Return (x, y) of the center of cell containing provided text 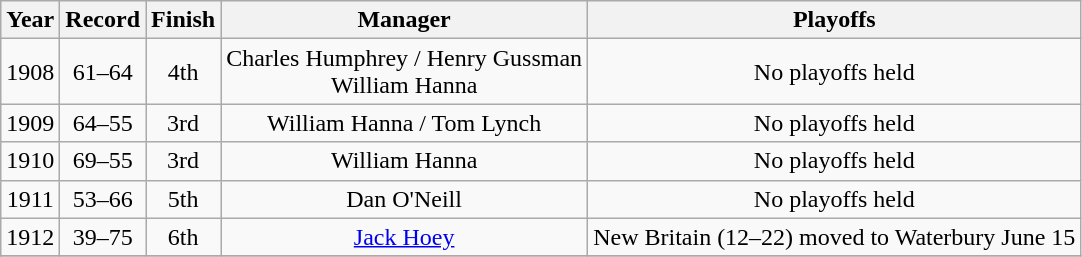
64–55 (103, 123)
1908 (30, 72)
Record (103, 20)
39–75 (103, 237)
1909 (30, 123)
Charles Humphrey / Henry Gussman William Hanna (404, 72)
61–64 (103, 72)
1910 (30, 161)
William Hanna / Tom Lynch (404, 123)
53–66 (103, 199)
6th (184, 237)
5th (184, 199)
69–55 (103, 161)
Dan O'Neill (404, 199)
Playoffs (834, 20)
New Britain (12–22) moved to Waterbury June 15 (834, 237)
Manager (404, 20)
1912 (30, 237)
4th (184, 72)
Year (30, 20)
William Hanna (404, 161)
1911 (30, 199)
Jack Hoey (404, 237)
Finish (184, 20)
